Provide the [X, Y] coordinate of the cell's center where the given text is located.  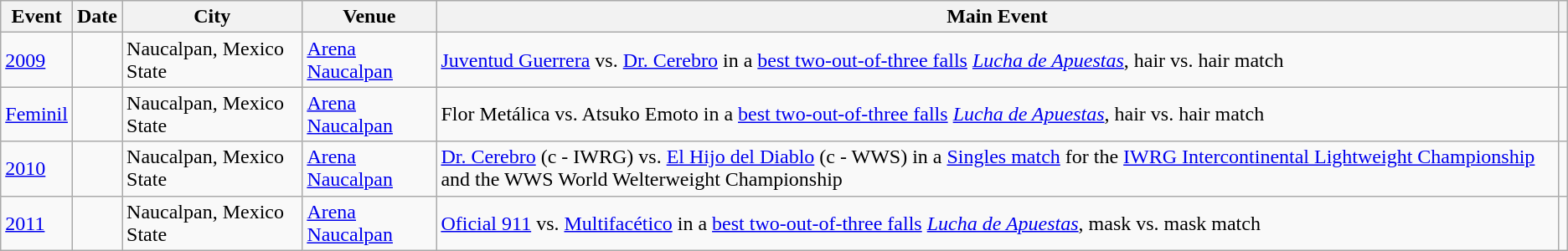
Date [97, 17]
2011 [37, 223]
Juventud Guerrera vs. Dr. Cerebro in a best two-out-of-three falls Lucha de Apuestas, hair vs. hair match [997, 60]
Main Event [997, 17]
City [213, 17]
2010 [37, 169]
Event [37, 17]
Oficial 911 vs. Multifacético in a best two-out-of-three falls Lucha de Apuestas, mask vs. mask match [997, 223]
Venue [369, 17]
Feminil [37, 114]
Flor Metálica vs. Atsuko Emoto in a best two-out-of-three falls Lucha de Apuestas, hair vs. hair match [997, 114]
2009 [37, 60]
